From the cell containing the given text, extract its center point as (X, Y) coordinate. 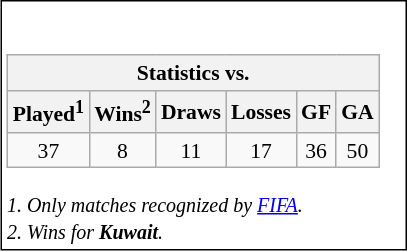
Wins2 (122, 112)
Played1 (48, 112)
17 (261, 150)
GF (316, 112)
37 (48, 150)
GA (358, 112)
36 (316, 150)
Losses (261, 112)
Statistics vs. Played1 Wins2 Draws Losses GF GA 37 8 11 17 36 50 1. Only matches recognized by FIFA. 2. Wins for Kuwait. (204, 124)
11 (191, 150)
Draws (191, 112)
8 (122, 150)
Statistics vs. (194, 73)
50 (358, 150)
